Provide the [X, Y] coordinate of the cell's center where the given text is located.  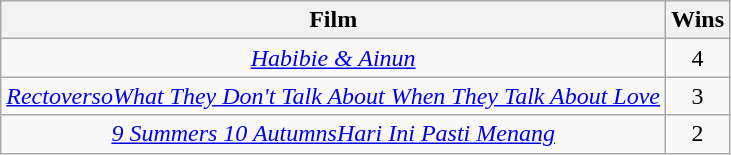
3 [698, 96]
Wins [698, 20]
4 [698, 58]
Film [334, 20]
RectoversoWhat They Don't Talk About When They Talk About Love [334, 96]
2 [698, 134]
Habibie & Ainun [334, 58]
9 Summers 10 AutumnsHari Ini Pasti Menang [334, 134]
